For the text-containing cell, return its midpoint in [x, y] coordinate format. 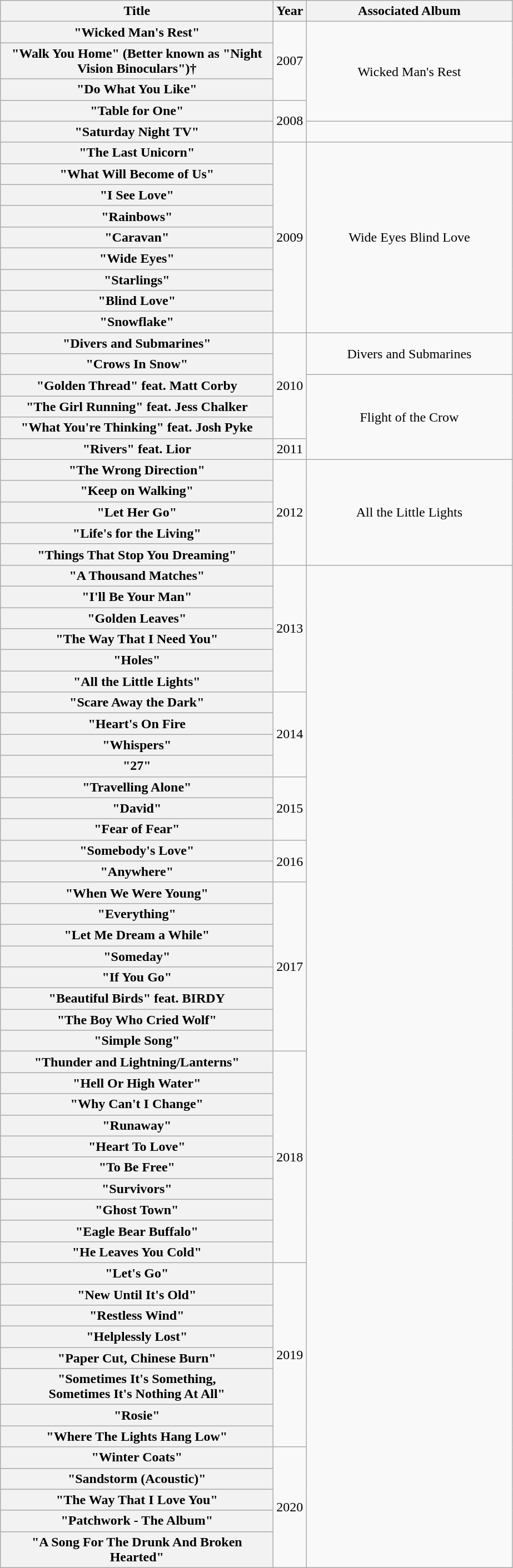
"He Leaves You Cold" [137, 1252]
Title [137, 11]
"Runaway" [137, 1125]
"Golden Thread" feat. Matt Corby [137, 385]
2017 [290, 966]
"Keep on Walking" [137, 491]
"Heart's On Fire [137, 724]
"When We Were Young" [137, 893]
"Things That Stop You Dreaming" [137, 554]
"Winter Coats" [137, 1457]
"The Boy Who Cried Wolf" [137, 1020]
Divers and Submarines [409, 354]
Wicked Man's Rest [409, 71]
"Wicked Man's Rest" [137, 32]
"David" [137, 808]
"Sometimes It's Something,Sometimes It's Nothing At All" [137, 1386]
"Table for One" [137, 111]
"Sandstorm (Acoustic)" [137, 1479]
"Thunder and Lightning/Lanterns" [137, 1062]
"All the Little Lights" [137, 682]
"27" [137, 766]
2018 [290, 1158]
2016 [290, 861]
"Fear of Fear" [137, 829]
"Starlings" [137, 279]
"To Be Free" [137, 1168]
"Scare Away the Dark" [137, 703]
2007 [290, 61]
"Somebody's Love" [137, 850]
"Holes" [137, 660]
"Wide Eyes" [137, 258]
"A Song For The Drunk And Broken Hearted" [137, 1550]
"Snowflake" [137, 322]
"Anywhere" [137, 871]
2009 [290, 238]
"Beautiful Birds" feat. BIRDY [137, 999]
2014 [290, 734]
"The Wrong Direction" [137, 470]
"Whispers" [137, 745]
2013 [290, 628]
"Helplessly Lost" [137, 1337]
Wide Eyes Blind Love [409, 238]
"Saturday Night TV" [137, 132]
"Walk You Home" (Better known as "Night Vision Binoculars")† [137, 61]
"The Way That I Need You" [137, 639]
"Heart To Love" [137, 1146]
"Let's Go" [137, 1273]
"Patchwork - The Album" [137, 1521]
Year [290, 11]
"I'll Be Your Man" [137, 597]
"Divers and Submarines" [137, 343]
"Let Her Go" [137, 512]
"Rosie" [137, 1415]
All the Little Lights [409, 512]
"Do What You Like" [137, 89]
"Ghost Town" [137, 1210]
"Everything" [137, 914]
"New Until It's Old" [137, 1295]
"Rainbows" [137, 216]
"Hell Or High Water" [137, 1083]
2010 [290, 385]
2015 [290, 808]
"The Last Unicorn" [137, 153]
"What Will Become of Us" [137, 174]
"If You Go" [137, 978]
Flight of the Crow [409, 417]
2012 [290, 512]
"I See Love" [137, 195]
"Restless Wind" [137, 1316]
"Paper Cut, Chinese Burn" [137, 1358]
"Someday" [137, 956]
Associated Album [409, 11]
"Blind Love" [137, 301]
"Crows In Snow" [137, 364]
"A Thousand Matches" [137, 575]
"What You're Thinking" feat. Josh Pyke [137, 428]
"Where The Lights Hang Low" [137, 1436]
"The Girl Running" feat. Jess Chalker [137, 407]
"Caravan" [137, 237]
"Survivors" [137, 1189]
"Golden Leaves" [137, 618]
"Why Can't I Change" [137, 1104]
2008 [290, 121]
2020 [290, 1507]
"Eagle Bear Buffalo" [137, 1231]
2011 [290, 449]
"Life's for the Living" [137, 533]
"Rivers" feat. Lior [137, 449]
"Simple Song" [137, 1041]
"Travelling Alone" [137, 787]
2019 [290, 1355]
"The Way That I Love You" [137, 1500]
"Let Me Dream a While" [137, 935]
